Search for the cell housing the specified text and yield its [x, y] center coordinate. 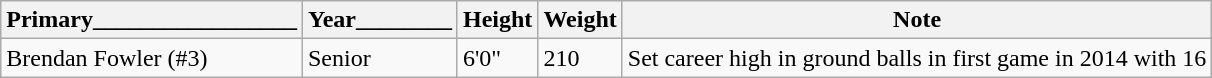
Note [917, 20]
210 [580, 58]
Year________ [380, 20]
6'0" [497, 58]
Brendan Fowler (#3) [152, 58]
Height [497, 20]
Set career high in ground balls in first game in 2014 with 16 [917, 58]
Primary_________________ [152, 20]
Senior [380, 58]
Weight [580, 20]
